Provide the [x, y] coordinate of the cell's center where the given text is located.  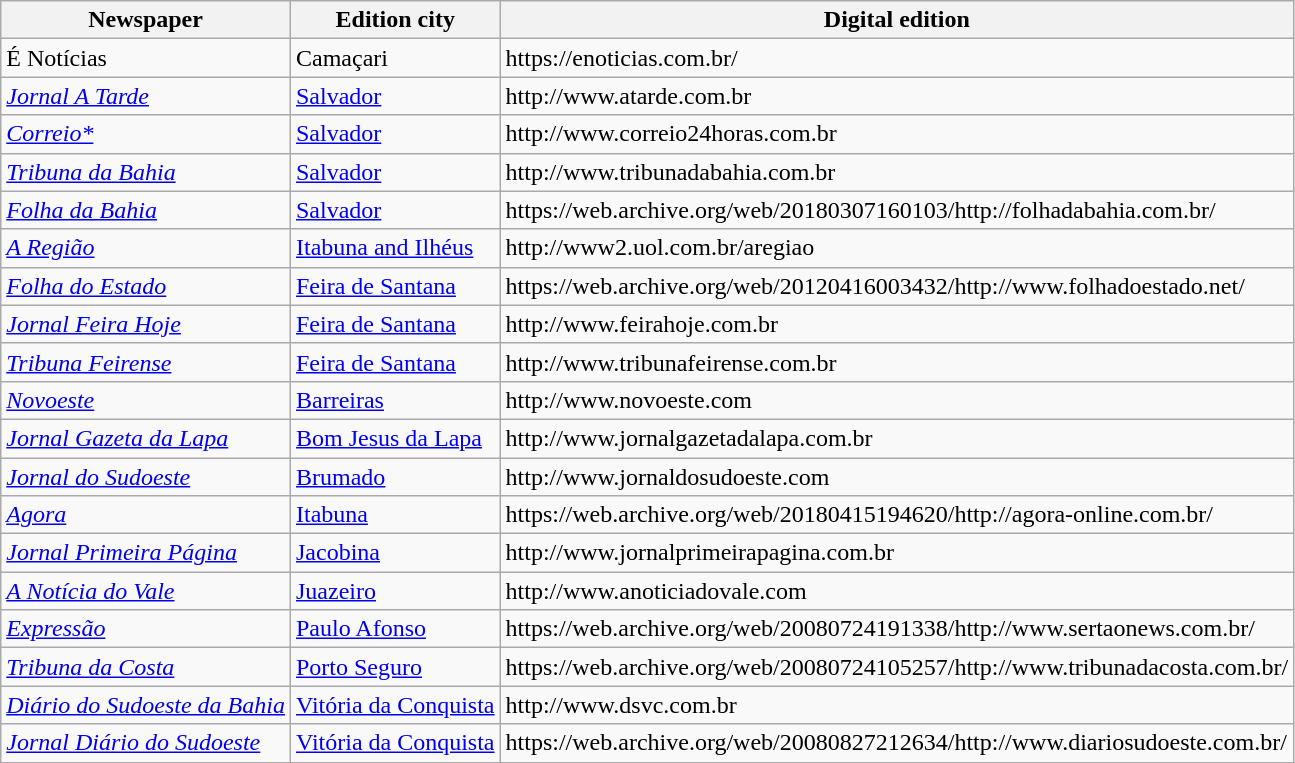
Jornal Gazeta da Lapa [146, 438]
Camaçari [395, 58]
https://enoticias.com.br/ [897, 58]
Barreiras [395, 400]
Itabuna [395, 515]
http://www.jornalgazetadalapa.com.br [897, 438]
A Notícia do Vale [146, 591]
Brumado [395, 477]
Jornal Diário do Sudoeste [146, 743]
http://www.correio24horas.com.br [897, 134]
http://www.jornaldosudoeste.com [897, 477]
Jornal A Tarde [146, 96]
Tribuna Feirense [146, 362]
Jornal Feira Hoje [146, 324]
A Região [146, 248]
Bom Jesus da Lapa [395, 438]
Jornal Primeira Página [146, 553]
Diário do Sudoeste da Bahia [146, 705]
É Notícias [146, 58]
Jacobina [395, 553]
Folha do Estado [146, 286]
Novoeste [146, 400]
Jornal do Sudoeste [146, 477]
https://web.archive.org/web/20080724191338/http://www.sertaonews.com.br/ [897, 629]
Digital edition [897, 20]
http://www.dsvc.com.br [897, 705]
https://web.archive.org/web/20180307160103/http://folhadabahia.com.br/ [897, 210]
Folha da Bahia [146, 210]
http://www.jornalprimeirapagina.com.br [897, 553]
Porto Seguro [395, 667]
Expressão [146, 629]
https://web.archive.org/web/20080724105257/http://www.tribunadacosta.com.br/ [897, 667]
https://web.archive.org/web/20120416003432/http://www.folhadoestado.net/ [897, 286]
Newspaper [146, 20]
http://www.anoticiadovale.com [897, 591]
Agora [146, 515]
Itabuna and Ilhéus [395, 248]
http://www.feirahoje.com.br [897, 324]
Juazeiro [395, 591]
Tribuna da Costa [146, 667]
http://www.novoeste.com [897, 400]
https://web.archive.org/web/20080827212634/http://www.diariosudoeste.com.br/ [897, 743]
Paulo Afonso [395, 629]
http://www.tribunafeirense.com.br [897, 362]
http://www.tribunadabahia.com.br [897, 172]
http://www.atarde.com.br [897, 96]
http://www2.uol.com.br/aregiao [897, 248]
Edition city [395, 20]
Tribuna da Bahia [146, 172]
https://web.archive.org/web/20180415194620/http://agora-online.com.br/ [897, 515]
Correio* [146, 134]
